From the cell containing the given text, extract its center point as (x, y) coordinate. 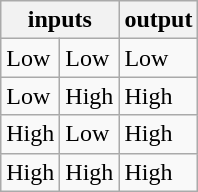
inputs (60, 20)
output (158, 20)
